Return [x, y] of the center of cell containing provided text 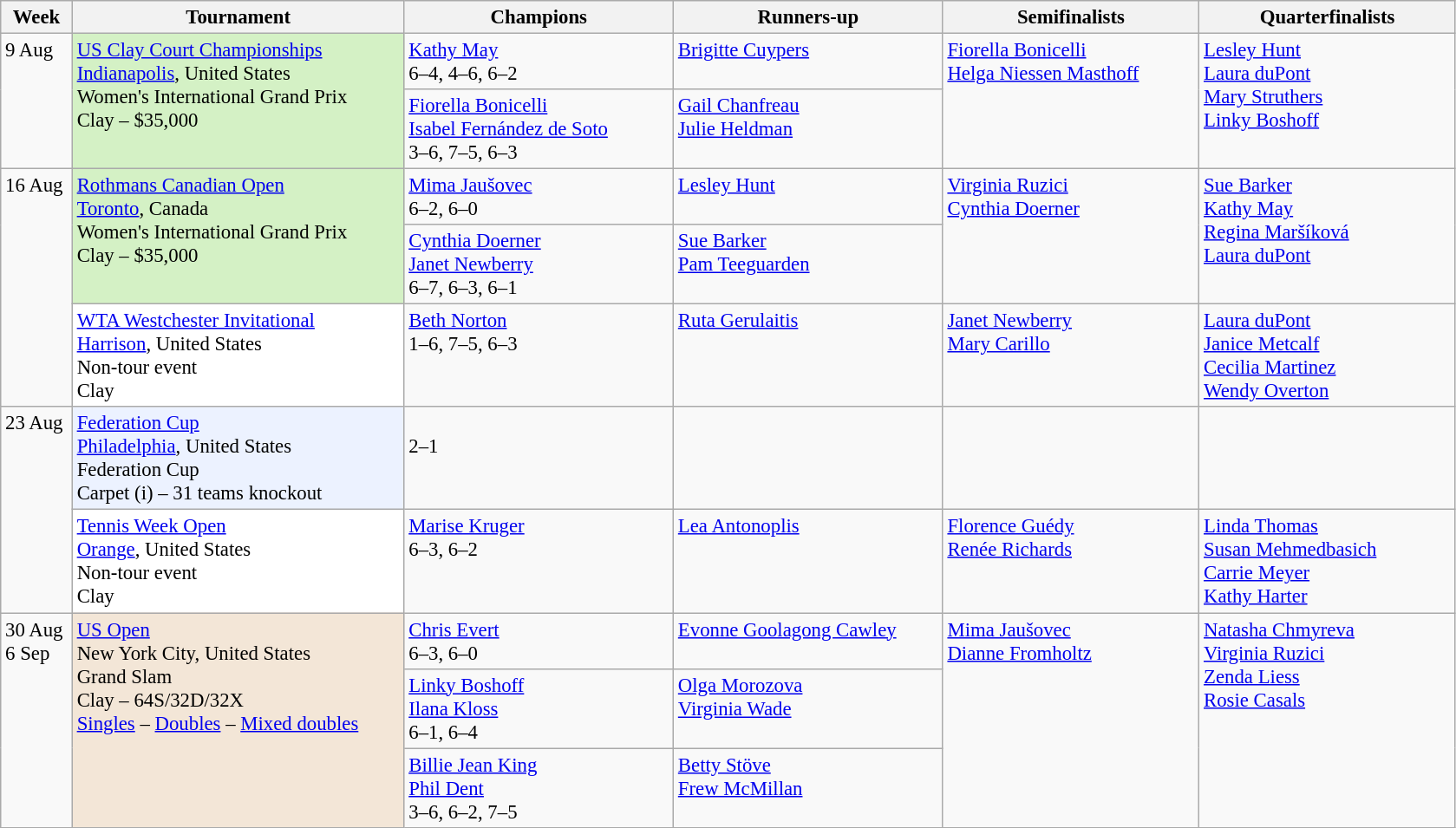
Champions [539, 17]
Lesley Hunt [808, 198]
Natasha Chmyreva Virginia Ruzici Zenda Liess Rosie Casals [1328, 720]
Fiorella Bonicelli Isabel Fernández de Soto3–6, 7–5, 6–3 [539, 129]
Betty Stöve Frew McMillan [808, 788]
Rothmans Canadian Open Toronto, CanadaWomen's International Grand PrixClay – $35,000 [238, 237]
Florence Guédy Renée Richards [1071, 562]
Tournament [238, 17]
2–1 [539, 460]
Laura duPont Janice Metcalf Cecilia Martinez Wendy Overton [1328, 355]
WTA Westchester Invitational Harrison, United StatesNon-tour eventClay [238, 355]
Virginia Ruzici Cynthia Doerner [1071, 237]
Semifinalists [1071, 17]
Mima Jaušovec6–2, 6–0 [539, 198]
Linky Boshoff Ilana Kloss6–1, 6–4 [539, 708]
30 Aug6 Sep [36, 720]
Brigitte Cuypers [808, 62]
Gail Chanfreau Julie Heldman [808, 129]
Billie Jean King Phil Dent3–6, 6–2, 7–5 [539, 788]
US Clay Court Championships Indianapolis, United StatesWomen's International Grand PrixClay – $35,000 [238, 101]
Beth Norton1–6, 7–5, 6–3 [539, 355]
Sue Barker Kathy May Regina Maršíková Laura duPont [1328, 237]
Mima Jaušovec Dianne Fromholtz [1071, 720]
Week [36, 17]
23 Aug [36, 510]
Ruta Gerulaitis [808, 355]
Fiorella Bonicelli Helga Niessen Masthoff [1071, 101]
Chris Evert6–3, 6–0 [539, 642]
Federation Cup Philadelphia, United StatesFederation CupCarpet (i) – 31 teams knockout [238, 460]
Lesley Hunt Laura duPont Mary Struthers Linky Boshoff [1328, 101]
16 Aug [36, 288]
Sue Barker Pam Teeguarden [808, 264]
Kathy May6–4, 4–6, 6–2 [539, 62]
Janet Newberry Mary Carillo [1071, 355]
Marise Kruger6–3, 6–2 [539, 562]
Evonne Goolagong Cawley [808, 642]
Cynthia Doerner Janet Newberry6–7, 6–3, 6–1 [539, 264]
Olga Morozova Virginia Wade [808, 708]
Quarterfinalists [1328, 17]
Tennis Week Open Orange, United StatesNon-tour eventClay [238, 562]
Lea Antonoplis [808, 562]
Runners-up [808, 17]
9 Aug [36, 101]
Linda Thomas Susan Mehmedbasich Carrie Meyer Kathy Harter [1328, 562]
US Open New York City, United StatesGrand SlamClay – 64S/32D/32XSingles – Doubles – Mixed doubles [238, 720]
